From the cell containing the given text, extract its center point as (X, Y) coordinate. 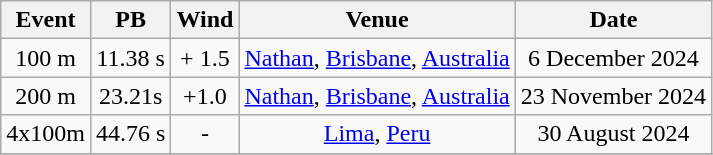
Event (46, 20)
Venue (377, 20)
- (205, 134)
Wind (205, 20)
+1.0 (205, 96)
44.76 s (130, 134)
11.38 s (130, 58)
23.21s (130, 96)
+ 1.5 (205, 58)
4x100m (46, 134)
Date (613, 20)
200 m (46, 96)
Lima, Peru (377, 134)
PB (130, 20)
6 December 2024 (613, 58)
100 m (46, 58)
30 August 2024 (613, 134)
23 November 2024 (613, 96)
